Scan for the cell matching the given text and deliver its (x, y) coordinate at center. 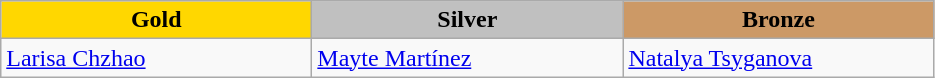
Natalya Tsyganova (778, 58)
Larisa Chzhao (156, 58)
Mayte Martínez (468, 58)
Bronze (778, 20)
Gold (156, 20)
Silver (468, 20)
